Pinpoint the cell where the given text exists, returning its [X, Y] midpoint coordinate. 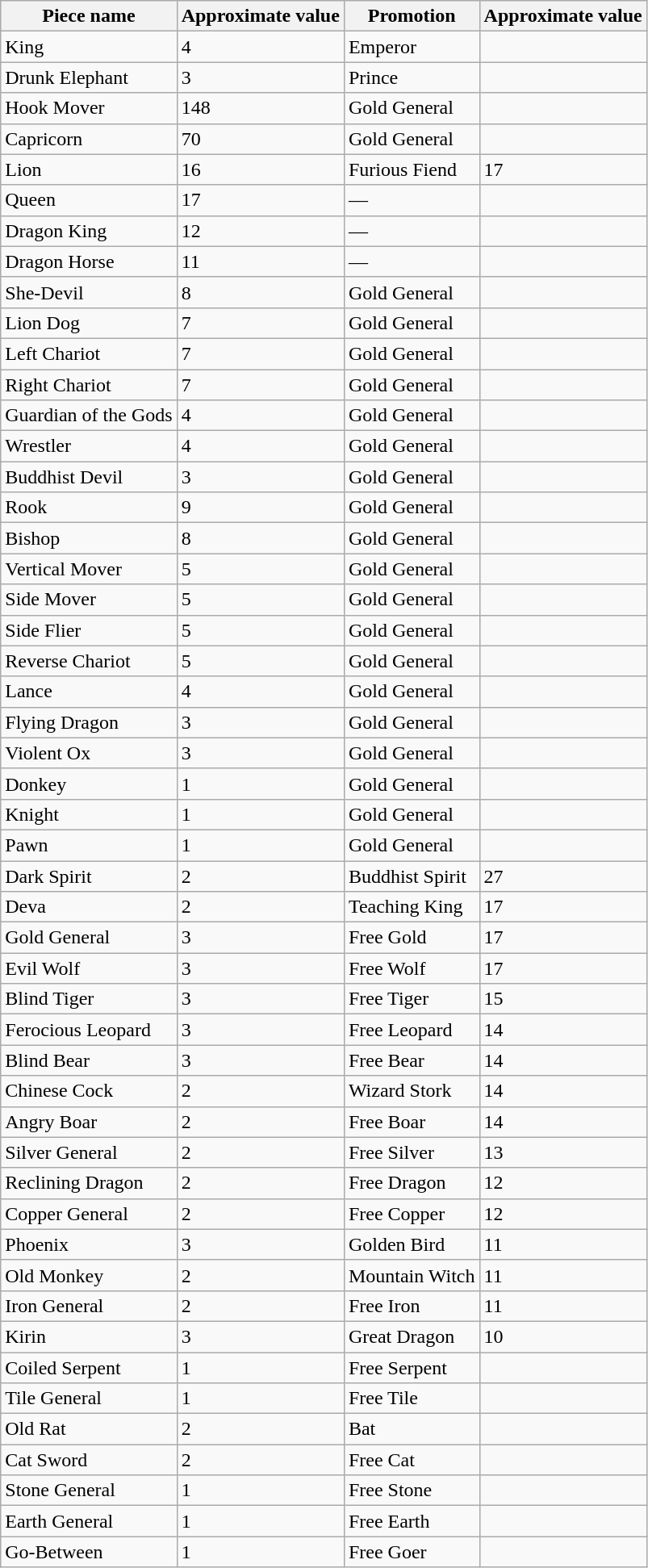
Free Goer [412, 1552]
Dragon King [89, 231]
Bishop [89, 538]
Go-Between [89, 1552]
Free Silver [412, 1152]
Iron General [89, 1306]
Cat Sword [89, 1460]
Old Rat [89, 1429]
13 [563, 1152]
Tile General [89, 1399]
Free Serpent [412, 1368]
Blind Tiger [89, 999]
Side Mover [89, 600]
Queen [89, 200]
Reclining Dragon [89, 1183]
Rook [89, 508]
Golden Bird [412, 1244]
10 [563, 1336]
Furious Fiend [412, 169]
Phoenix [89, 1244]
15 [563, 999]
Buddhist Spirit [412, 876]
Right Chariot [89, 385]
Free Cat [412, 1460]
Free Wolf [412, 968]
Drunk Elephant [89, 77]
Great Dragon [412, 1336]
Donkey [89, 784]
Wrestler [89, 446]
Free Dragon [412, 1183]
She-Devil [89, 292]
Prince [412, 77]
Mountain Witch [412, 1275]
Side Flier [89, 630]
Free Boar [412, 1122]
Knight [89, 814]
Flying Dragon [89, 722]
27 [563, 876]
Bat [412, 1429]
Vertical Mover [89, 569]
Silver General [89, 1152]
Free Tiger [412, 999]
Pawn [89, 845]
Free Copper [412, 1214]
Copper General [89, 1214]
Free Iron [412, 1306]
Old Monkey [89, 1275]
Guardian of the Gods [89, 416]
Free Gold [412, 938]
Free Leopard [412, 1030]
Coiled Serpent [89, 1368]
Evil Wolf [89, 968]
Earth General [89, 1521]
King [89, 47]
Left Chariot [89, 353]
Free Earth [412, 1521]
Dark Spirit [89, 876]
Free Stone [412, 1491]
Kirin [89, 1336]
Angry Boar [89, 1122]
Piece name [89, 16]
Free Tile [412, 1399]
Stone General [89, 1491]
Capricorn [89, 139]
70 [260, 139]
Lion Dog [89, 323]
Blind Bear [89, 1060]
Free Bear [412, 1060]
Chinese Cock [89, 1091]
Lion [89, 169]
Hook Mover [89, 108]
148 [260, 108]
Wizard Stork [412, 1091]
Lance [89, 692]
16 [260, 169]
Teaching King [412, 907]
9 [260, 508]
Reverse Chariot [89, 661]
Emperor [412, 47]
Dragon Horse [89, 261]
Ferocious Leopard [89, 1030]
Violent Ox [89, 753]
Deva [89, 907]
Promotion [412, 16]
Buddhist Devil [89, 477]
